Find where the given text appears and provide that cell's center as [x, y] coordinate. 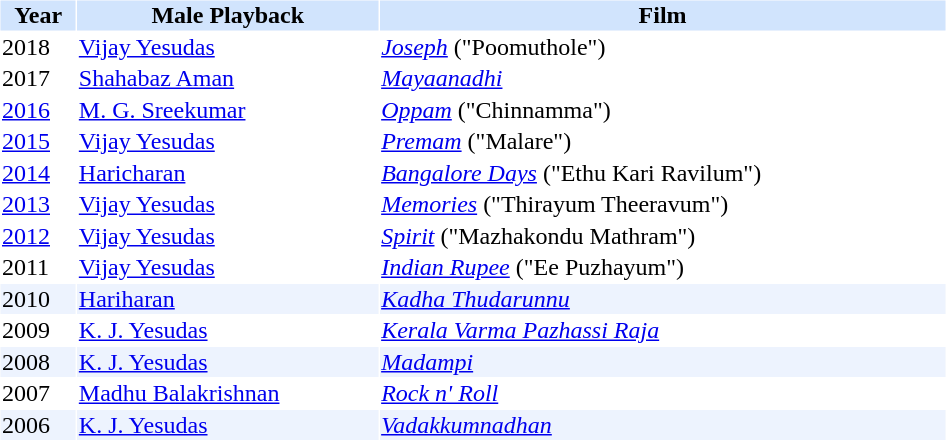
Male Playback [228, 15]
2014 [38, 173]
Joseph ("Poomuthole") [663, 47]
2017 [38, 79]
Madhu Balakrishnan [228, 393]
2013 [38, 205]
Spirit ("Mazhakondu Mathram") [663, 236]
Shahabaz Aman [228, 79]
2010 [38, 299]
2008 [38, 362]
Mayaanadhi [663, 79]
Indian Rupee ("Ee Puzhayum") [663, 267]
Hariharan [228, 299]
Bangalore Days ("Ethu Kari Ravilum") [663, 173]
Film [663, 15]
Madampi [663, 362]
2006 [38, 425]
Memories ("Thirayum Theeravum") [663, 205]
Rock n' Roll [663, 393]
2011 [38, 267]
2009 [38, 331]
Kerala Varma Pazhassi Raja [663, 331]
Oppam ("Chinnamma") [663, 110]
2015 [38, 141]
M. G. Sreekumar [228, 110]
2012 [38, 236]
Kadha Thudarunnu [663, 299]
Premam ("Malare") [663, 141]
Vadakkumnadhan [663, 425]
2016 [38, 110]
Year [38, 15]
Haricharan [228, 173]
2007 [38, 393]
2018 [38, 47]
